Return (x, y) of the center of cell containing provided text 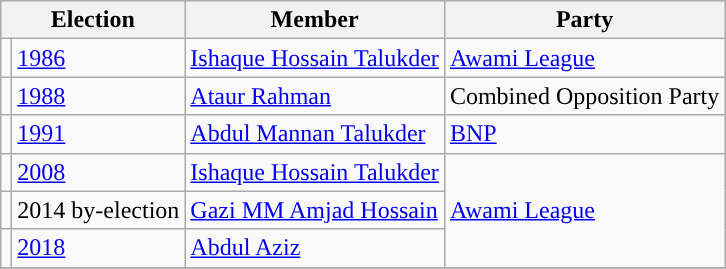
1988 (98, 96)
Combined Opposition Party (584, 96)
Election (93, 20)
Member (315, 20)
Gazi MM Amjad Hossain (315, 210)
2014 by-election (98, 210)
2008 (98, 172)
Abdul Mannan Talukder (315, 134)
Abdul Aziz (315, 248)
1986 (98, 58)
Party (584, 20)
1991 (98, 134)
Ataur Rahman (315, 96)
BNP (584, 134)
2018 (98, 248)
